Determine the (X, Y) coordinate at the center of the cell enclosing the given text.  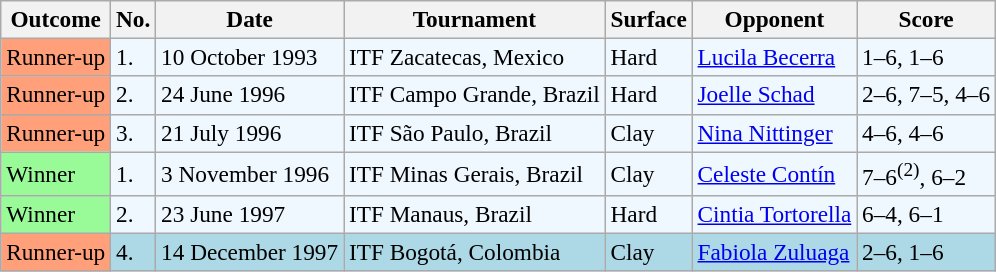
6–4, 6–1 (926, 214)
Fabiola Zuluaga (774, 252)
3. (134, 133)
ITF São Paulo, Brazil (475, 133)
Lucila Becerra (774, 57)
Joelle Schad (774, 95)
2–6, 1–6 (926, 252)
14 December 1997 (250, 252)
4. (134, 252)
ITF Manaus, Brazil (475, 214)
23 June 1997 (250, 214)
Cintia Tortorella (774, 214)
Surface (648, 19)
2–6, 7–5, 4–6 (926, 95)
ITF Bogotá, Colombia (475, 252)
7–6(2), 6–2 (926, 173)
Outcome (56, 19)
Opponent (774, 19)
1–6, 1–6 (926, 57)
ITF Zacatecas, Mexico (475, 57)
Score (926, 19)
Celeste Contín (774, 173)
24 June 1996 (250, 95)
Tournament (475, 19)
Date (250, 19)
ITF Campo Grande, Brazil (475, 95)
21 July 1996 (250, 133)
Nina Nittinger (774, 133)
3 November 1996 (250, 173)
10 October 1993 (250, 57)
4–6, 4–6 (926, 133)
ITF Minas Gerais, Brazil (475, 173)
No. (134, 19)
